Detect which cell encompasses the target text, then output its [X, Y] center coordinate. 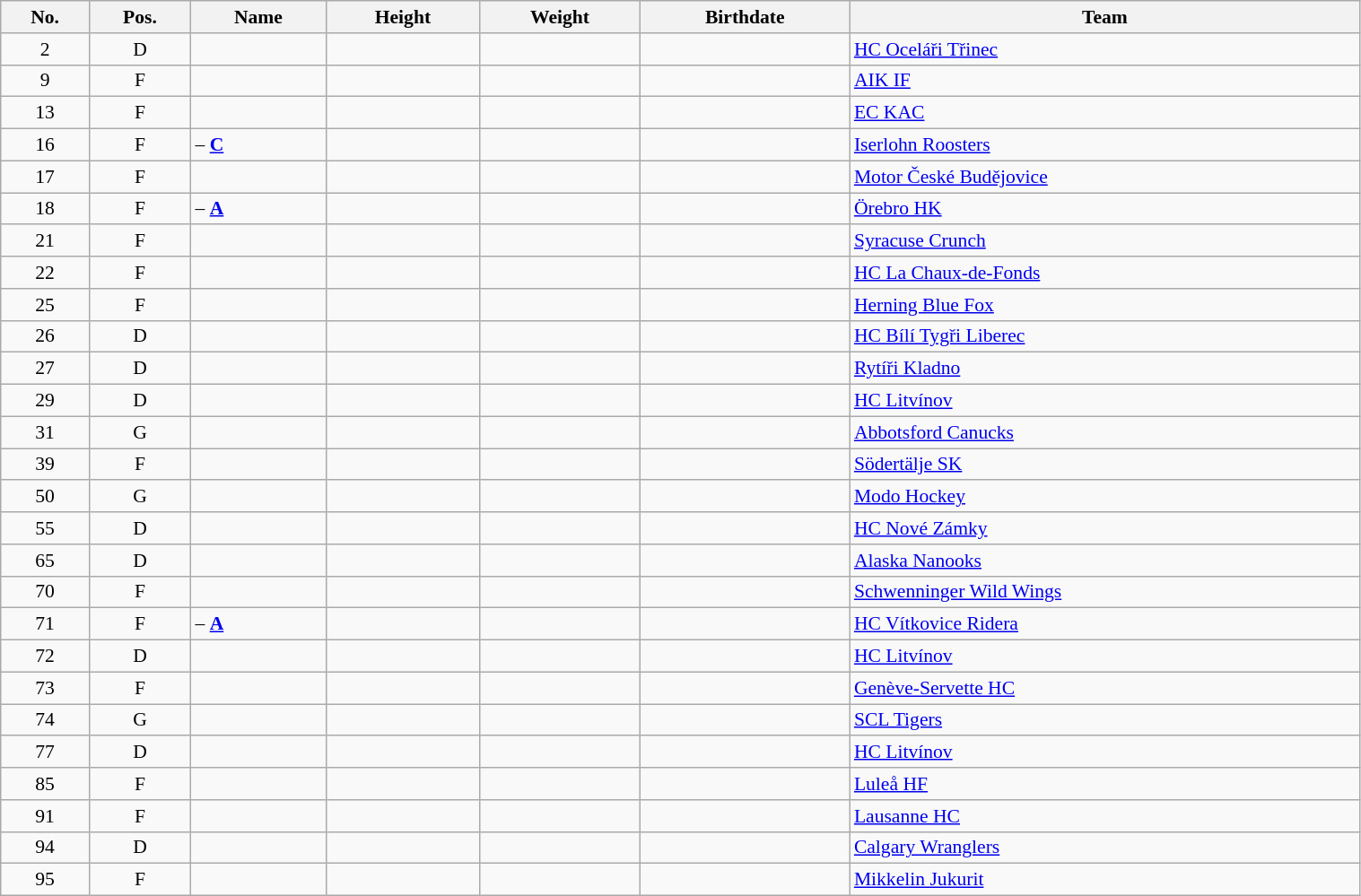
91 [45, 816]
21 [45, 241]
– C [258, 145]
95 [45, 880]
17 [45, 177]
16 [45, 145]
Schwenninger Wild Wings [1105, 592]
29 [45, 401]
Pos. [140, 17]
13 [45, 113]
74 [45, 720]
Weight [560, 17]
Herning Blue Fox [1105, 305]
9 [45, 81]
Motor České Budějovice [1105, 177]
27 [45, 369]
HC Oceláři Třinec [1105, 49]
Rytíři Kladno [1105, 369]
Abbotsford Canucks [1105, 432]
85 [45, 784]
72 [45, 657]
HC Nové Zámky [1105, 528]
Lausanne HC [1105, 816]
55 [45, 528]
Genève-Servette HC [1105, 688]
Luleå HF [1105, 784]
Team [1105, 17]
Syracuse Crunch [1105, 241]
HC Bílí Tygři Liberec [1105, 336]
2 [45, 49]
AIK IF [1105, 81]
77 [45, 752]
39 [45, 465]
25 [45, 305]
Birthdate [745, 17]
Modo Hockey [1105, 497]
70 [45, 592]
73 [45, 688]
Name [258, 17]
Iserlohn Roosters [1105, 145]
Mikkelin Jukurit [1105, 880]
Örebro HK [1105, 209]
50 [45, 497]
Height [402, 17]
SCL Tigers [1105, 720]
94 [45, 848]
31 [45, 432]
EC KAC [1105, 113]
HC La Chaux-de-Fonds [1105, 273]
18 [45, 209]
22 [45, 273]
No. [45, 17]
Alaska Nanooks [1105, 561]
HC Vítkovice Ridera [1105, 624]
71 [45, 624]
Södertälje SK [1105, 465]
65 [45, 561]
Calgary Wranglers [1105, 848]
26 [45, 336]
